Detect which cell encompasses the target text, then output its (x, y) center coordinate. 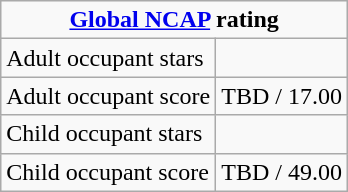
TBD / 49.00 (282, 172)
Child occupant score (108, 172)
Adult occupant score (108, 96)
TBD / 17.00 (282, 96)
Adult occupant stars (108, 58)
Global NCAP rating (174, 20)
Child occupant stars (108, 134)
